Determine the [X, Y] coordinate at the center of the cell enclosing the given text.  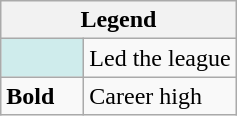
Bold [42, 96]
Led the league [160, 58]
Career high [160, 96]
Legend [118, 20]
